Pinpoint the cell where the given text exists, returning its [x, y] midpoint coordinate. 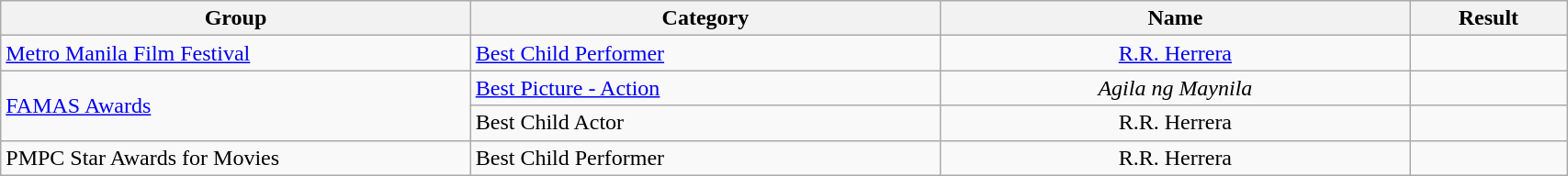
Group [235, 18]
Best Picture - Action [705, 88]
Name [1176, 18]
Result [1488, 18]
Category [705, 18]
Metro Manila Film Festival [235, 53]
FAMAS Awards [235, 105]
PMPC Star Awards for Movies [235, 158]
Agila ng Maynila [1176, 88]
Best Child Actor [705, 123]
